For the text-containing cell, return its midpoint in [x, y] coordinate format. 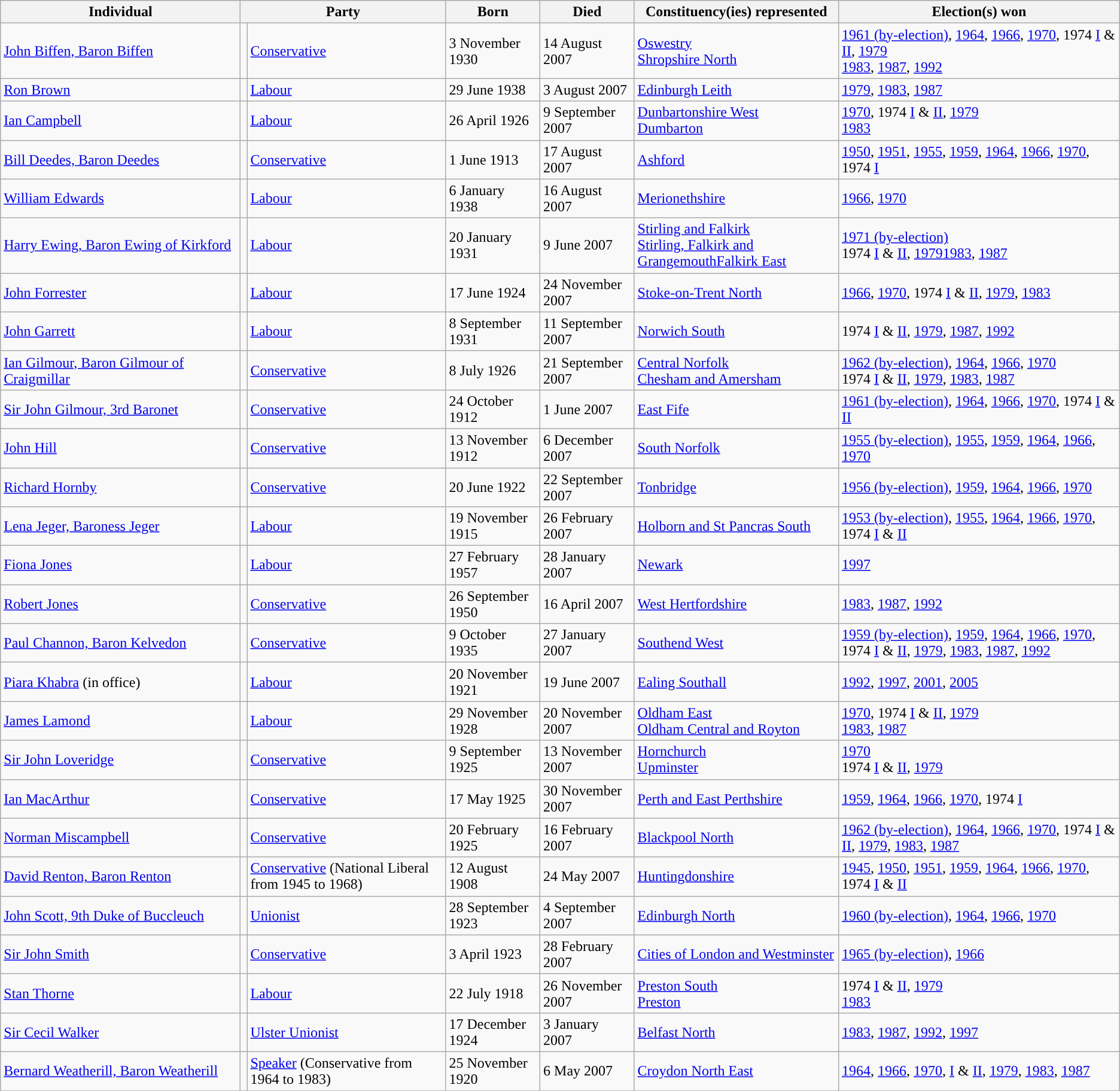
1974 I & II, 1979, 1987, 1992 [979, 332]
Bernard Weatherill, Baron Weatherill [121, 1071]
Harry Ewing, Baron Ewing of Kirkford [121, 245]
9 June 2007 [588, 245]
Holborn and St Pancras South [736, 527]
1953 (by-election), 1955, 1964, 1966, 1970, 1974 I & II [979, 527]
James Lamond [121, 721]
East Fife [736, 409]
1970, 1974 I & II, 19791983, 1987 [979, 721]
9 September 1925 [493, 760]
Born [493, 12]
9 September 2007 [588, 121]
West Hertfordshire [736, 604]
1961 (by-election), 1964, 1966, 1970, 1974 I & II [979, 409]
11 September 2007 [588, 332]
1962 (by-election), 1964, 1966, 19701974 I & II, 1979, 1983, 1987 [979, 370]
Cities of London and Westminster [736, 954]
1979, 1983, 1987 [979, 90]
Preston SouthPreston [736, 993]
1 June 2007 [588, 409]
Sir John Smith [121, 954]
1961 (by-election), 1964, 1966, 1970, 1974 I & II, 19791983, 1987, 1992 [979, 51]
16 August 2007 [588, 199]
Speaker (Conservative from 1964 to 1983) [346, 1071]
Fiona Jones [121, 565]
Richard Hornby [121, 487]
Sir Cecil Walker [121, 1032]
1983, 1987, 1992, 1997 [979, 1032]
Croydon North East [736, 1071]
Constituency(ies) represented [736, 12]
4 September 2007 [588, 916]
John Scott, 9th Duke of Buccleuch [121, 916]
Blackpool North [736, 838]
Southend West [736, 643]
29 November 1928 [493, 721]
29 June 1938 [493, 90]
22 September 2007 [588, 487]
28 February 2007 [588, 954]
1945, 1950, 1951, 1959, 1964, 1966, 1970, 1974 I & II [979, 876]
Stan Thorne [121, 993]
26 February 2007 [588, 527]
1974 I & II, 19791983 [979, 993]
22 July 1918 [493, 993]
19 November 1915 [493, 527]
3 August 2007 [588, 90]
1959 (by-election), 1959, 1964, 1966, 1970, 1974 I & II, 1979, 1983, 1987, 1992 [979, 643]
1955 (by-election), 1955, 1959, 1964, 1966, 1970 [979, 448]
South Norfolk [736, 448]
1966, 1970, 1974 I & II, 1979, 1983 [979, 292]
20 November 1921 [493, 682]
William Edwards [121, 199]
Sir John Gilmour, 3rd Baronet [121, 409]
David Renton, Baron Renton [121, 876]
OswestryShropshire North [736, 51]
1962 (by-election), 1964, 1966, 1970, 1974 I & II, 1979, 1983, 1987 [979, 838]
Paul Channon, Baron Kelvedon [121, 643]
Robert Jones [121, 604]
17 August 2007 [588, 159]
Ian MacArthur [121, 798]
19 June 2007 [588, 682]
16 February 2007 [588, 838]
Individual [121, 12]
Conservative (National Liberal from 1945 to 1968) [346, 876]
28 September 1923 [493, 916]
Unionist [346, 916]
20 February 1925 [493, 838]
Edinburgh Leith [736, 90]
John Forrester [121, 292]
Norman Miscampbell [121, 838]
20 November 2007 [588, 721]
1960 (by-election), 1964, 1966, 1970 [979, 916]
HornchurchUpminster [736, 760]
1964, 1966, 1970, I & II, 1979, 1983, 1987 [979, 1071]
Huntingdonshire [736, 876]
6 December 2007 [588, 448]
1997 [979, 565]
3 November 1930 [493, 51]
25 November 1920 [493, 1071]
Ashford [736, 159]
17 May 1925 [493, 798]
1965 (by-election), 1966 [979, 954]
Oldham EastOldham Central and Royton [736, 721]
Newark [736, 565]
Bill Deedes, Baron Deedes [121, 159]
1956 (by-election), 1959, 1964, 1966, 1970 [979, 487]
30 November 2007 [588, 798]
Dunbartonshire WestDumbarton [736, 121]
13 November 2007 [588, 760]
17 December 1924 [493, 1032]
Merionethshire [736, 199]
Stoke-on-Trent North [736, 292]
21 September 2007 [588, 370]
1959, 1964, 1966, 1970, 1974 I [979, 798]
Ian Campbell [121, 121]
John Hill [121, 448]
Sir John Loveridge [121, 760]
Ron Brown [121, 90]
Party [343, 12]
16 April 2007 [588, 604]
Lena Jeger, Baroness Jeger [121, 527]
28 January 2007 [588, 565]
26 November 2007 [588, 993]
3 April 1923 [493, 954]
1970, 1974 I & II, 19791983 [979, 121]
24 May 2007 [588, 876]
Died [588, 12]
John Garrett [121, 332]
6 January 1938 [493, 199]
Perth and East Perthshire [736, 798]
24 October 1912 [493, 409]
27 February 1957 [493, 565]
1950, 1951, 1955, 1959, 1964, 1966, 1970, 1974 I [979, 159]
1966, 1970 [979, 199]
20 January 1931 [493, 245]
26 April 1926 [493, 121]
Piara Khabra (in office) [121, 682]
1983, 1987, 1992 [979, 604]
Election(s) won [979, 12]
Ian Gilmour, Baron Gilmour of Craigmillar [121, 370]
6 May 2007 [588, 1071]
14 August 2007 [588, 51]
1 June 1913 [493, 159]
20 June 1922 [493, 487]
13 November 1912 [493, 448]
12 August 1908 [493, 876]
Ealing Southall [736, 682]
17 June 1924 [493, 292]
Stirling and FalkirkStirling, Falkirk and GrangemouthFalkirk East [736, 245]
27 January 2007 [588, 643]
19701974 I & II, 1979 [979, 760]
Central NorfolkChesham and Amersham [736, 370]
24 November 2007 [588, 292]
8 July 1926 [493, 370]
8 September 1931 [493, 332]
Ulster Unionist [346, 1032]
Belfast North [736, 1032]
9 October 1935 [493, 643]
John Biffen, Baron Biffen [121, 51]
1971 (by-election)1974 I & II, 19791983, 1987 [979, 245]
3 January 2007 [588, 1032]
1992, 1997, 2001, 2005 [979, 682]
Edinburgh North [736, 916]
Norwich South [736, 332]
Tonbridge [736, 487]
26 September 1950 [493, 604]
